Locate the cell with the specified text and output its (X, Y) center coordinate. 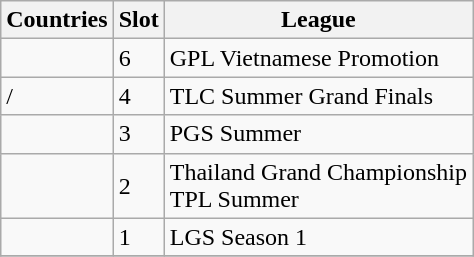
LGS Season 1 (318, 237)
PGS Summer (318, 134)
Countries (57, 20)
4 (138, 96)
/ (57, 96)
Slot (138, 20)
3 (138, 134)
2 (138, 186)
League (318, 20)
1 (138, 237)
GPL Vietnamese Promotion (318, 58)
Thailand Grand Championship TPL Summer (318, 186)
TLC Summer Grand Finals (318, 96)
6 (138, 58)
